Return the [x, y] coordinate for the center point of the cell that contains the specified text.  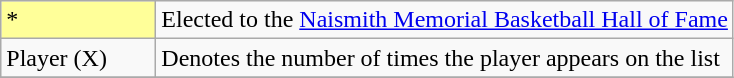
Player (X) [78, 58]
Denotes the number of times the player appears on the list [445, 58]
* [78, 20]
Elected to the Naismith Memorial Basketball Hall of Fame [445, 20]
